Determine the [X, Y] coordinate at the center of the cell enclosing the given text.  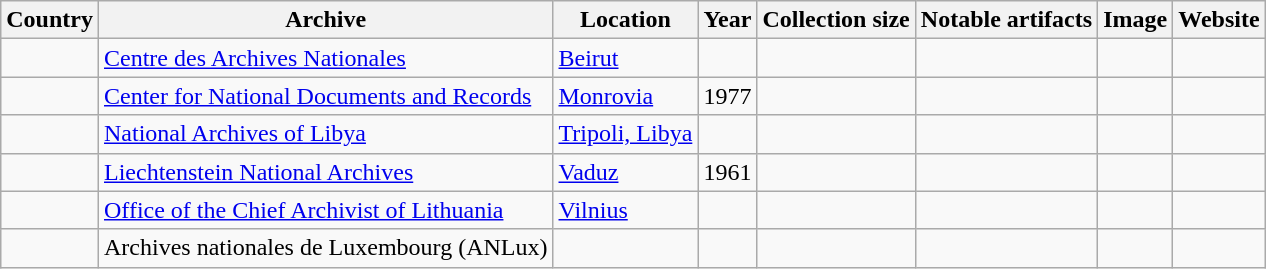
Notable artifacts [1006, 20]
Vaduz [626, 172]
Beirut [626, 58]
Liechtenstein National Archives [325, 172]
Centre des Archives Nationales [325, 58]
Office of the Chief Archivist of Lithuania [325, 210]
Year [728, 20]
Website [1219, 20]
1961 [728, 172]
Image [1136, 20]
Collection size [836, 20]
Vilnius [626, 210]
Archives nationales de Luxembourg (ANLux) [325, 248]
Archive [325, 20]
Location [626, 20]
Country [50, 20]
1977 [728, 96]
Monrovia [626, 96]
National Archives of Libya [325, 134]
Tripoli, Libya [626, 134]
Center for National Documents and Records [325, 96]
